Extract the (x, y) coordinate from the center of the cell holding the provided text.  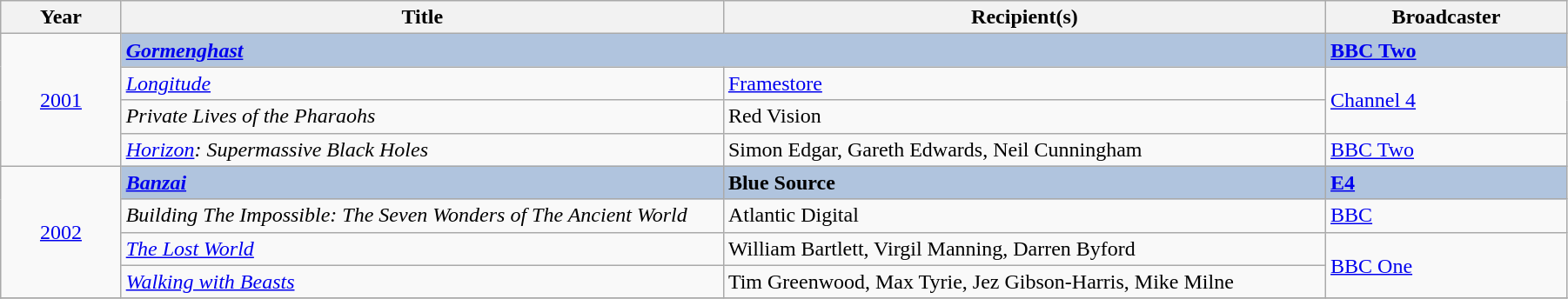
The Lost World (422, 249)
Gormenghast (723, 50)
Year (61, 17)
Horizon: Supermassive Black Holes (422, 149)
Recipient(s) (1024, 17)
Building The Impossible: The Seven Wonders of The Ancient World (422, 216)
Channel 4 (1446, 100)
BBC One (1446, 265)
2001 (61, 100)
Simon Edgar, Gareth Edwards, Neil Cunningham (1024, 149)
E4 (1446, 183)
William Bartlett, Virgil Manning, Darren Byford (1024, 249)
Tim Greenwood, Max Tyrie, Jez Gibson-Harris, Mike Milne (1024, 282)
Longitude (422, 83)
Walking with Beasts (422, 282)
BBC (1446, 216)
2002 (61, 232)
Broadcaster (1446, 17)
Title (422, 17)
Blue Source (1024, 183)
Banzai (422, 183)
Private Lives of the Pharaohs (422, 116)
Atlantic Digital (1024, 216)
Framestore (1024, 83)
Red Vision (1024, 116)
